For the text-containing cell, return its midpoint in (X, Y) coordinate format. 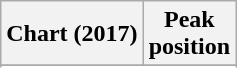
Chart (2017) (72, 34)
Peakposition (189, 34)
